For the text-containing cell, return its midpoint in (X, Y) coordinate format. 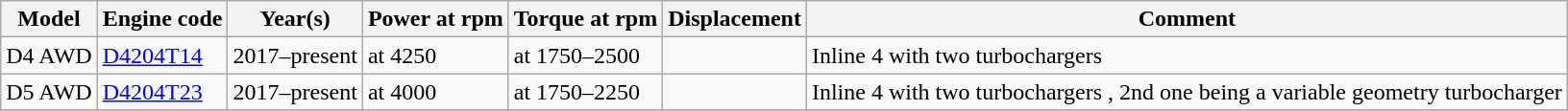
at 4000 (435, 92)
Inline 4 with two turbochargers (1187, 55)
at 4250 (435, 55)
Displacement (735, 19)
Comment (1187, 19)
Engine code (162, 19)
Model (49, 19)
Inline 4 with two turbochargers , 2nd one being a variable geometry turbocharger (1187, 92)
at 1750–2250 (585, 92)
Torque at rpm (585, 19)
D4204T14 (162, 55)
Year(s) (295, 19)
at 1750–2500 (585, 55)
D5 AWD (49, 92)
D4 AWD (49, 55)
Power at rpm (435, 19)
D4204T23 (162, 92)
